Capture the cell that displays the provided text and extract its (X, Y) central coordinate. 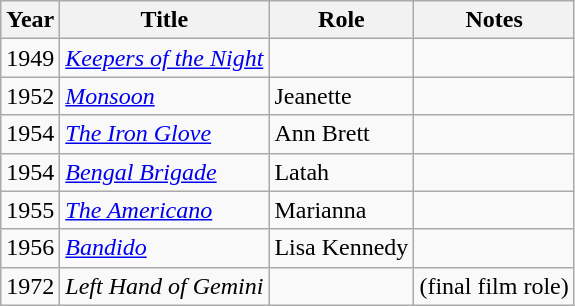
Lisa Kennedy (342, 248)
Role (342, 20)
(final film role) (494, 286)
Bandido (164, 248)
Bengal Brigade (164, 172)
Ann Brett (342, 134)
Title (164, 20)
1955 (30, 210)
1972 (30, 286)
Jeanette (342, 96)
Latah (342, 172)
The Americano (164, 210)
Keepers of the Night (164, 58)
1952 (30, 96)
1956 (30, 248)
Notes (494, 20)
1949 (30, 58)
Left Hand of Gemini (164, 286)
The Iron Glove (164, 134)
Marianna (342, 210)
Year (30, 20)
Monsoon (164, 96)
